Pinpoint the cell where the given text exists, returning its [X, Y] midpoint coordinate. 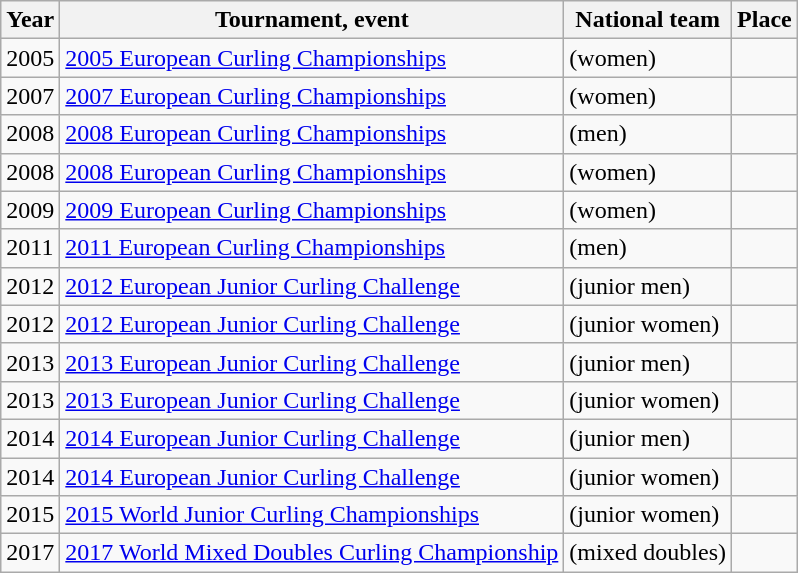
2009 European Curling Championships [312, 210]
2005 [30, 58]
Tournament, event [312, 20]
2005 European Curling Championships [312, 58]
National team [648, 20]
2011 [30, 248]
2015 [30, 515]
2011 European Curling Championships [312, 248]
2009 [30, 210]
2007 European Curling Championships [312, 96]
2015 World Junior Curling Championships [312, 515]
Year [30, 20]
(mixed doubles) [648, 553]
2007 [30, 96]
Place [765, 20]
2017 World Mixed Doubles Curling Championship [312, 553]
2017 [30, 553]
